Locate the cell with the specified text and output its (X, Y) center coordinate. 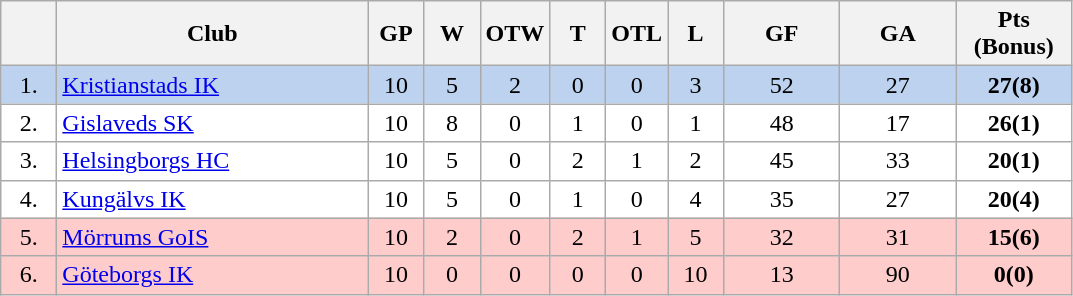
52 (782, 85)
32 (782, 237)
Kungälvs IK (212, 199)
33 (898, 161)
3. (29, 161)
17 (898, 123)
3 (696, 85)
GP (396, 34)
90 (898, 275)
Gislaveds SK (212, 123)
26(1) (1014, 123)
31 (898, 237)
GF (782, 34)
GA (898, 34)
Club (212, 34)
20(4) (1014, 199)
Helsingborgs HC (212, 161)
35 (782, 199)
Mörrums GoIS (212, 237)
L (696, 34)
4 (696, 199)
Göteborgs IK (212, 275)
27(8) (1014, 85)
OTL (637, 34)
W (452, 34)
8 (452, 123)
4. (29, 199)
Kristianstads IK (212, 85)
15(6) (1014, 237)
45 (782, 161)
48 (782, 123)
20(1) (1014, 161)
6. (29, 275)
13 (782, 275)
2. (29, 123)
0(0) (1014, 275)
T (578, 34)
5. (29, 237)
OTW (515, 34)
Pts (Bonus) (1014, 34)
1. (29, 85)
